Provide the (x, y) coordinate of the cell's center where the given text is located.  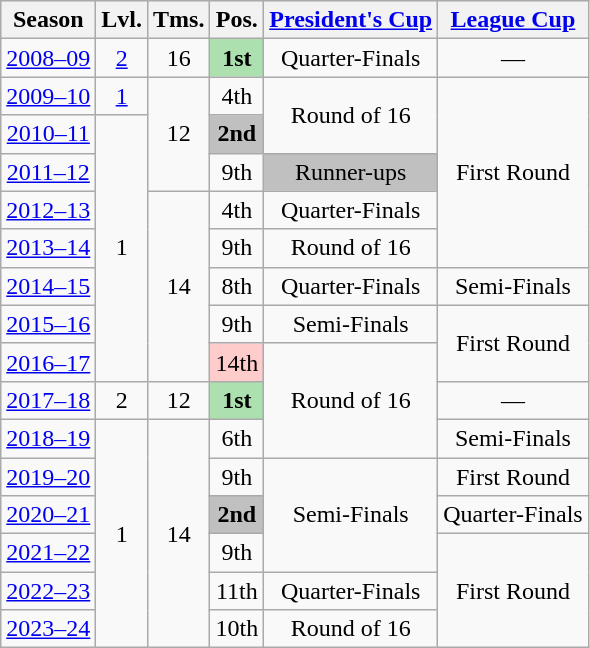
President's Cup (351, 20)
6th (237, 438)
League Cup (514, 20)
11th (237, 591)
2020–21 (48, 515)
Runner-ups (351, 172)
2011–12 (48, 172)
2022–23 (48, 591)
2019–20 (48, 477)
2023–24 (48, 629)
Pos. (237, 20)
Lvl. (122, 20)
14th (237, 362)
2014–15 (48, 286)
2013–14 (48, 248)
2015–16 (48, 324)
2008–09 (48, 58)
2016–17 (48, 362)
10th (237, 629)
2012–13 (48, 210)
2021–22 (48, 553)
2017–18 (48, 400)
Season (48, 20)
16 (179, 58)
2009–10 (48, 96)
2018–19 (48, 438)
Tms. (179, 20)
8th (237, 286)
2010–11 (48, 134)
